Output the [x, y] coordinate of the center of the cell containing the given text.  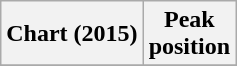
Peak position [189, 34]
Chart (2015) [72, 34]
